Scan for the cell matching the given text and deliver its [X, Y] coordinate at center. 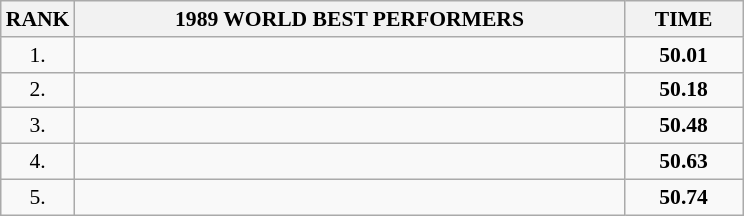
50.01 [684, 55]
4. [38, 162]
1989 WORLD BEST PERFORMERS [349, 19]
TIME [684, 19]
2. [38, 90]
50.63 [684, 162]
5. [38, 197]
1. [38, 55]
RANK [38, 19]
50.74 [684, 197]
3. [38, 126]
50.18 [684, 90]
50.48 [684, 126]
